Return (X, Y) of the center of cell containing provided text 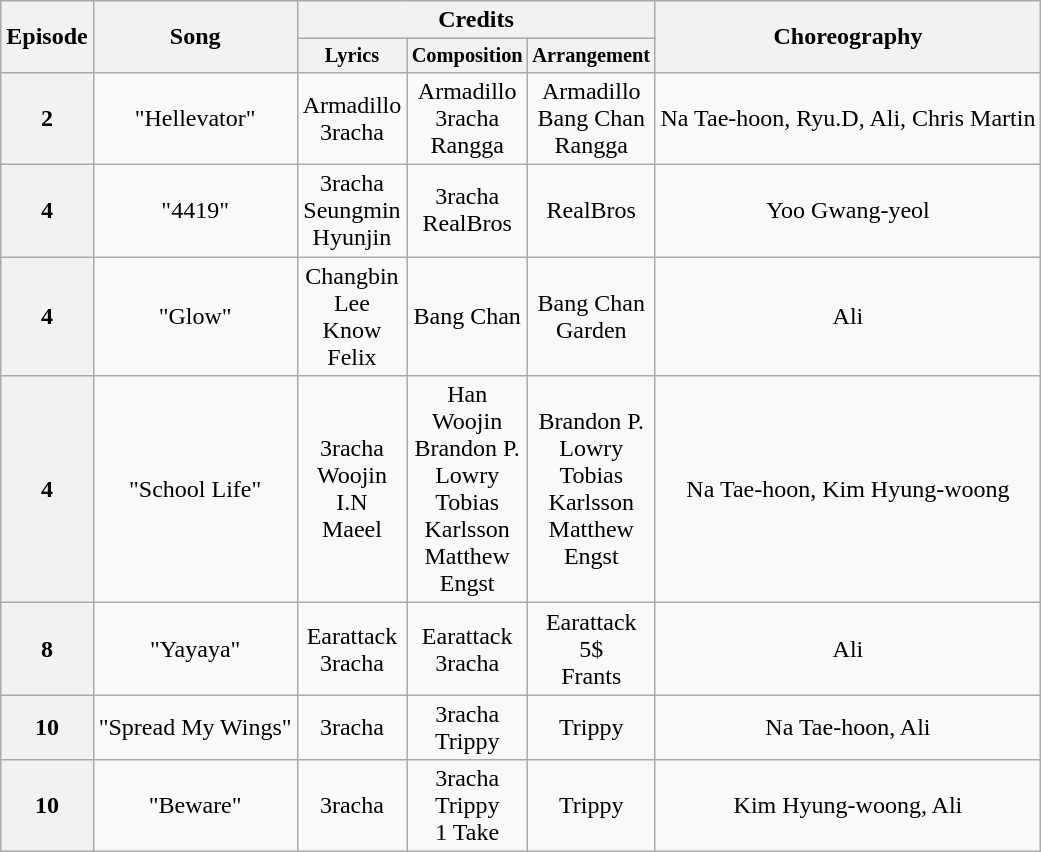
"Beware" (195, 806)
Armadillo3racha (352, 118)
"School Life" (195, 490)
3rachaSeungminHyunjin (352, 211)
Choreography (848, 37)
2 (47, 118)
Brandon P. LowryTobias KarlssonMatthew Engst (592, 490)
Lyrics (352, 56)
ChangbinLee KnowFelix (352, 316)
Bang Chan (468, 316)
Na Tae-hoon, Kim Hyung-woong (848, 490)
Earattack5$Frants (592, 649)
Song (195, 37)
Na Tae-hoon, Ryu.D, Ali, Chris Martin (848, 118)
Credits (476, 20)
3rachaTrippy1 Take (468, 806)
Bang ChanGarden (592, 316)
Episode (47, 37)
RealBros (592, 211)
Yoo Gwang-yeol (848, 211)
"Hellevator" (195, 118)
Composition (468, 56)
Kim Hyung-woong, Ali (848, 806)
Armadillo3rachaRangga (468, 118)
3rachaRealBros (468, 211)
HanWoojinBrandon P. LowryTobias KarlssonMatthew Engst (468, 490)
Na Tae-hoon, Ali (848, 728)
"Spread My Wings" (195, 728)
3rachaWoojinI.NMaeel (352, 490)
ArmadilloBang ChanRangga (592, 118)
Arrangement (592, 56)
"Glow" (195, 316)
8 (47, 649)
"4419" (195, 211)
"Yayaya" (195, 649)
3rachaTrippy (468, 728)
